Search for the cell housing the specified text and yield its (X, Y) center coordinate. 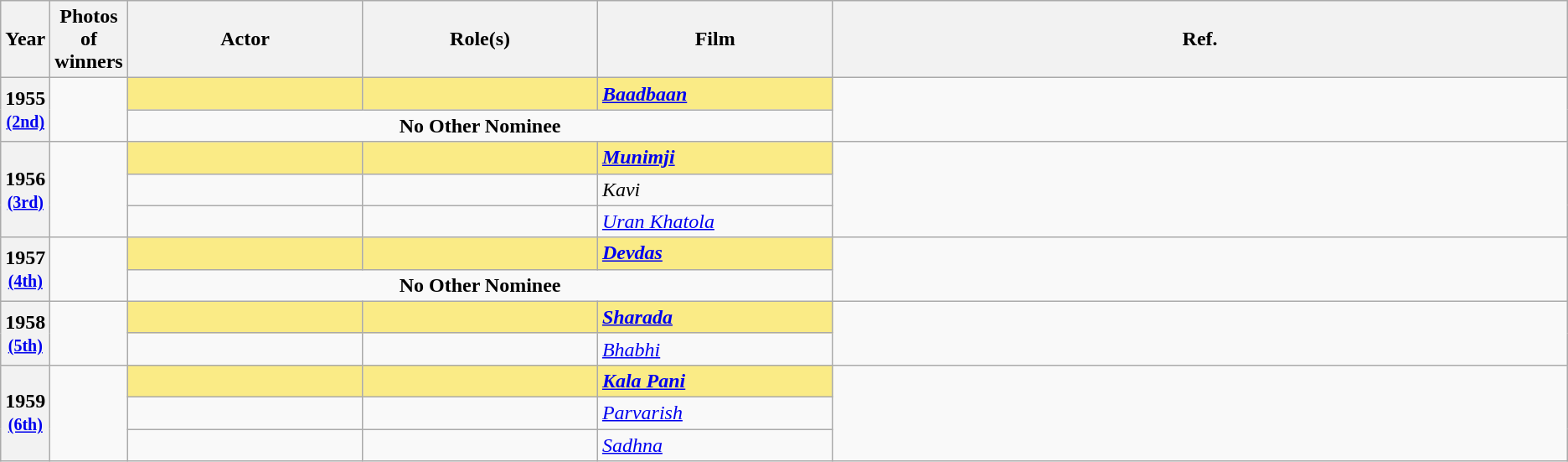
Sadhna (715, 445)
Devdas (715, 253)
Film (715, 39)
Parvarish (715, 413)
Role(s) (481, 39)
Ref. (1199, 39)
1957 (4th) (25, 269)
1958 (5th) (25, 333)
Kavi (715, 189)
Bhabhi (715, 349)
Actor (245, 39)
Year (25, 39)
Kala Pani (715, 381)
1956(3rd) (25, 189)
Munimji (715, 158)
Baadbaan (715, 94)
Photos of winners (89, 39)
Uran Khatola (715, 221)
1955 (2nd) (25, 110)
Sharada (715, 317)
1959 (6th) (25, 413)
